Scan for the cell matching the given text and deliver its [x, y] coordinate at center. 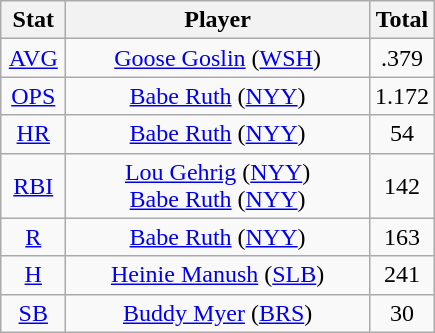
Buddy Myer (BRS) [218, 313]
SB [34, 313]
241 [402, 275]
54 [402, 134]
AVG [34, 58]
OPS [34, 96]
H [34, 275]
1.172 [402, 96]
142 [402, 186]
HR [34, 134]
RBI [34, 186]
Player [218, 20]
30 [402, 313]
Stat [34, 20]
Lou Gehrig (NYY)Babe Ruth (NYY) [218, 186]
Total [402, 20]
163 [402, 237]
R [34, 237]
Heinie Manush (SLB) [218, 275]
.379 [402, 58]
Goose Goslin (WSH) [218, 58]
